Detect which cell encompasses the target text, then output its [X, Y] center coordinate. 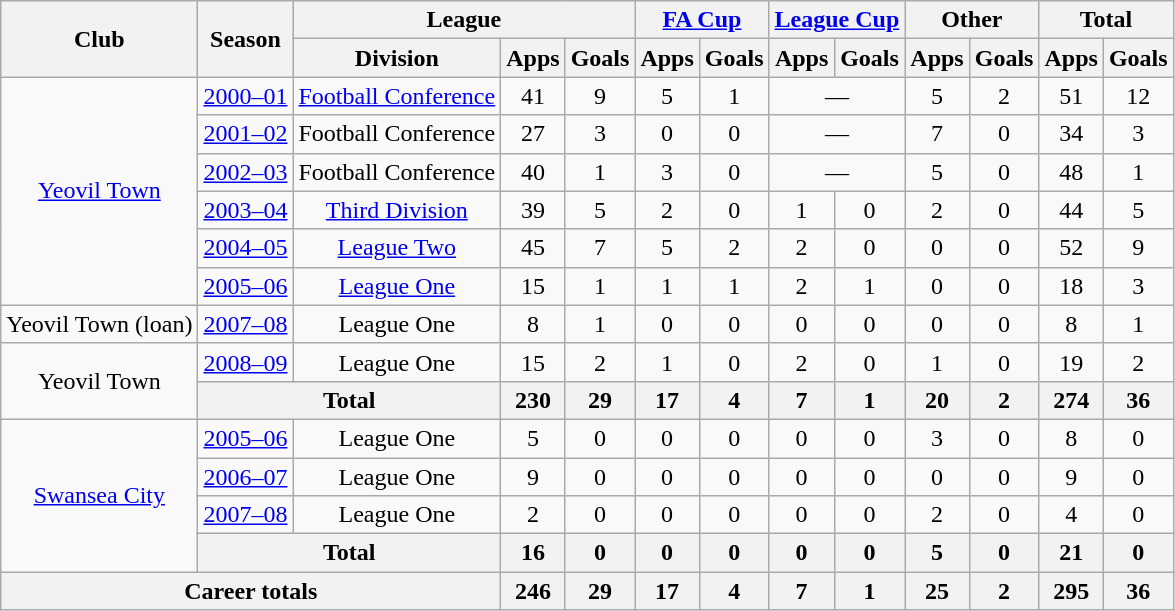
246 [533, 591]
48 [1071, 172]
44 [1071, 210]
Career totals [251, 591]
League Two [397, 248]
295 [1071, 591]
20 [937, 400]
21 [1071, 553]
2006–07 [246, 477]
19 [1071, 362]
League [464, 20]
Yeovil Town (loan) [100, 324]
34 [1071, 134]
2001–02 [246, 134]
FA Cup [702, 20]
230 [533, 400]
Season [246, 39]
40 [533, 172]
12 [1138, 96]
39 [533, 210]
25 [937, 591]
27 [533, 134]
274 [1071, 400]
Division [397, 58]
52 [1071, 248]
41 [533, 96]
Swansea City [100, 495]
2002–03 [246, 172]
2003–04 [246, 210]
16 [533, 553]
51 [1071, 96]
League Cup [837, 20]
2000–01 [246, 96]
2008–09 [246, 362]
Other [972, 20]
2004–05 [246, 248]
Club [100, 39]
45 [533, 248]
18 [1071, 286]
Third Division [397, 210]
